For the text-containing cell, return its midpoint in (X, Y) coordinate format. 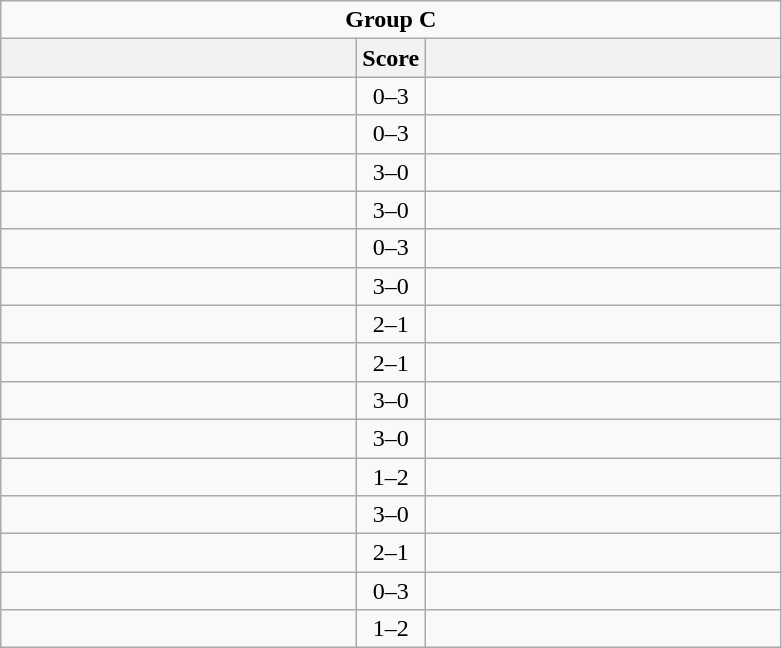
Group C (391, 20)
Score (391, 58)
